Return (x, y) of the center of cell containing provided text 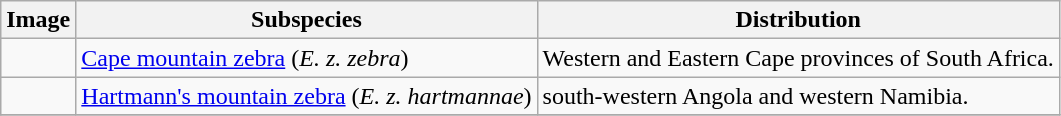
Distribution (798, 20)
Hartmann's mountain zebra (E. z. hartmannae) (306, 96)
Subspecies (306, 20)
Image (38, 20)
Western and Eastern Cape provinces of South Africa. (798, 58)
Cape mountain zebra (E. z. zebra) (306, 58)
south-western Angola and western Namibia. (798, 96)
